Locate the cell with the specified text and output its [X, Y] center coordinate. 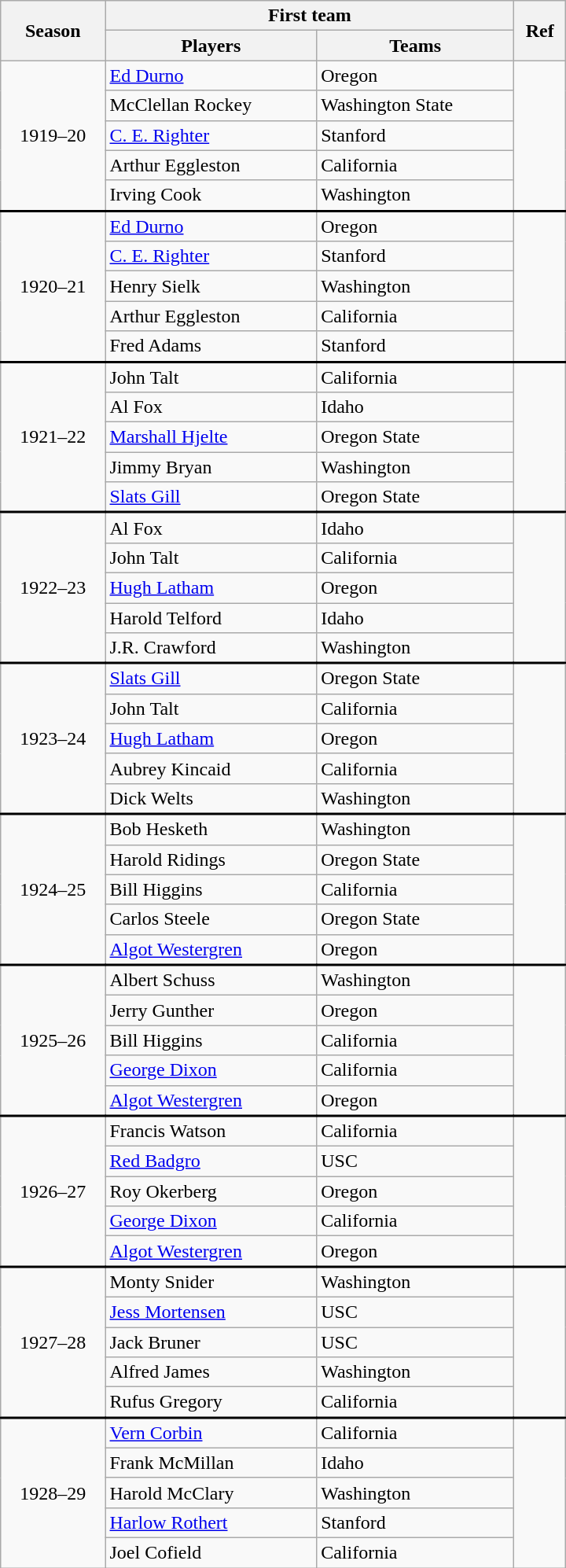
Carlos Steele [211, 919]
Albert Schuss [211, 980]
Red Badgro [211, 1161]
1923–24 [53, 738]
Jerry Gunther [211, 1010]
Players [211, 46]
Jack Bruner [211, 1342]
Harold McClary [211, 1493]
Rufus Gregory [211, 1403]
Monty Snider [211, 1282]
Season [53, 31]
Ref [540, 31]
Francis Watson [211, 1131]
Joel Cofield [211, 1552]
Irving Cook [211, 195]
Vern Corbin [211, 1433]
McClellan Rockey [211, 105]
Harold Ridings [211, 859]
1921–22 [53, 437]
Jess Mortensen [211, 1312]
1925–26 [53, 1040]
Aubrey Kincaid [211, 768]
1924–25 [53, 889]
Alfred James [211, 1372]
Teams [415, 46]
Frank McMillan [211, 1463]
Harold Telford [211, 617]
Dick Welts [211, 799]
Roy Okerberg [211, 1191]
Henry Sielk [211, 286]
First team [310, 16]
1919–20 [53, 135]
Marshall Hjelte [211, 437]
Jimmy Bryan [211, 467]
1928–29 [53, 1493]
1922–23 [53, 588]
1926–27 [53, 1191]
Harlow Rothert [211, 1522]
J.R. Crawford [211, 648]
Bob Hesketh [211, 829]
1927–28 [53, 1342]
1920–21 [53, 286]
Washington State [415, 105]
Fred Adams [211, 346]
